Find where the given text appears and provide that cell's center as (X, Y) coordinate. 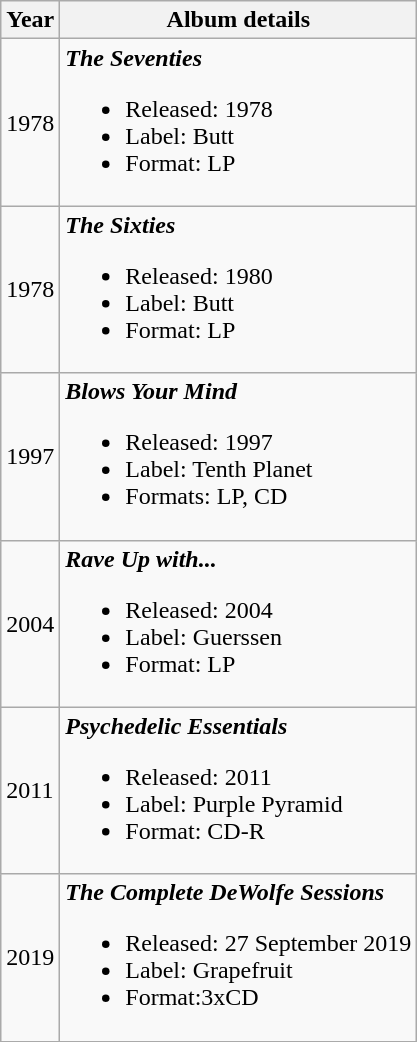
The SixtiesReleased: 1980Label: Butt Format: LP (238, 290)
Year (30, 20)
The SeventiesReleased: 1978Label: Butt Format: LP (238, 122)
1997 (30, 456)
The Complete DeWolfe SessionsReleased: 27 September 2019Label: Grapefruit Format:3xCD (238, 958)
Blows Your MindReleased: 1997Label: Tenth Planet Formats: LP, CD (238, 456)
Psychedelic EssentialsReleased: 2011Label: Purple Pyramid Format: CD-R (238, 790)
2019 (30, 958)
2011 (30, 790)
Rave Up with...Released: 2004Label: Guerssen Format: LP (238, 624)
2004 (30, 624)
Album details (238, 20)
